Find where the given text appears and provide that cell's center as [x, y] coordinate. 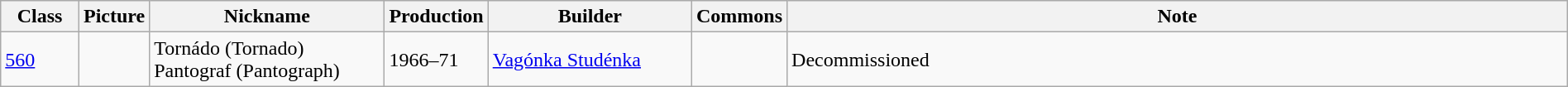
Builder [590, 17]
Note [1178, 17]
Class [40, 17]
Picture [114, 17]
1966–71 [437, 60]
Decommissioned [1178, 60]
Tornádo (Tornado)Pantograf (Pantograph) [267, 60]
Commons [739, 17]
Vagónka Studénka [590, 60]
560 [40, 60]
Production [437, 17]
Nickname [267, 17]
